Capture the cell that displays the provided text and extract its [X, Y] central coordinate. 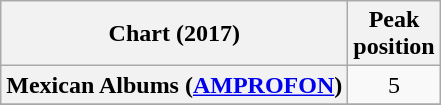
5 [394, 85]
Chart (2017) [174, 34]
Peakposition [394, 34]
Mexican Albums (AMPROFON) [174, 85]
